Pinpoint the cell where the given text exists, returning its (x, y) midpoint coordinate. 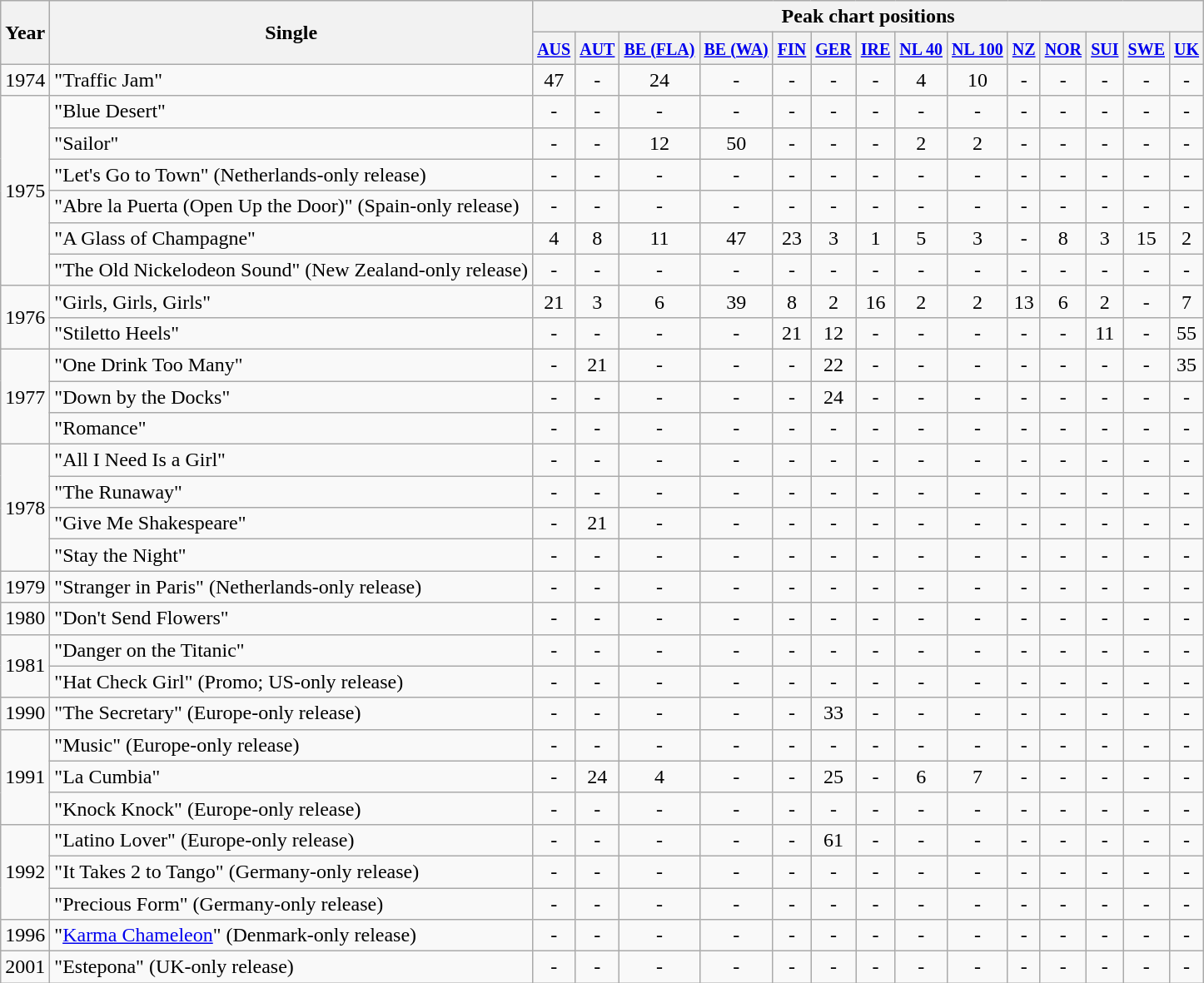
"Karma Chameleon" (Denmark-only release) (291, 936)
NL 40 (921, 48)
1991 (25, 777)
BE (FLA) (659, 48)
FIN (792, 48)
39 (736, 301)
NOR (1063, 48)
"One Drink Too Many" (291, 365)
1975 (25, 191)
1990 (25, 713)
35 (1187, 365)
NZ (1024, 48)
23 (792, 238)
1992 (25, 871)
"It Takes 2 to Tango" (Germany-only release) (291, 871)
1 (876, 238)
"Stiletto Heels" (291, 333)
SWE (1147, 48)
"Sailor" (291, 143)
"Knock Knock" (Europe-only release) (291, 808)
"Precious Form" (Germany-only release) (291, 903)
1974 (25, 80)
"A Glass of Champagne" (291, 238)
"Latino Lover" (Europe-only release) (291, 840)
SUI (1105, 48)
16 (876, 301)
"Don't Send Flowers" (291, 618)
"Estepona" (UK-only release) (291, 967)
"Danger on the Titanic" (291, 650)
AUT (598, 48)
1976 (25, 317)
Peak chart positions (868, 17)
Year (25, 32)
55 (1187, 333)
61 (833, 840)
"Girls, Girls, Girls" (291, 301)
"Let's Go to Town" (Netherlands-only release) (291, 175)
1977 (25, 396)
"Give Me Shakespeare" (291, 524)
"Stay the Night" (291, 555)
"La Cumbia" (291, 777)
"The Runaway" (291, 492)
"The Secretary" (Europe-only release) (291, 713)
13 (1024, 301)
"Abre la Puerta (Open Up the Door)" (Spain-only release) (291, 206)
1980 (25, 618)
"Romance" (291, 429)
"Stranger in Paris" (Netherlands-only release) (291, 587)
10 (978, 80)
1978 (25, 508)
1979 (25, 587)
"Blue Desert" (291, 112)
NL 100 (978, 48)
GER (833, 48)
5 (921, 238)
IRE (876, 48)
Single (291, 32)
UK (1187, 48)
1981 (25, 666)
"Hat Check Girl" (Promo; US-only release) (291, 682)
2001 (25, 967)
"All I Need Is a Girl" (291, 460)
25 (833, 777)
1996 (25, 936)
50 (736, 143)
33 (833, 713)
15 (1147, 238)
"The Old Nickelodeon Sound" (New Zealand-only release) (291, 270)
"Down by the Docks" (291, 397)
BE (WA) (736, 48)
"Music" (Europe-only release) (291, 745)
22 (833, 365)
AUS (555, 48)
"Traffic Jam" (291, 80)
